Locate the cell with the specified text and output its [x, y] center coordinate. 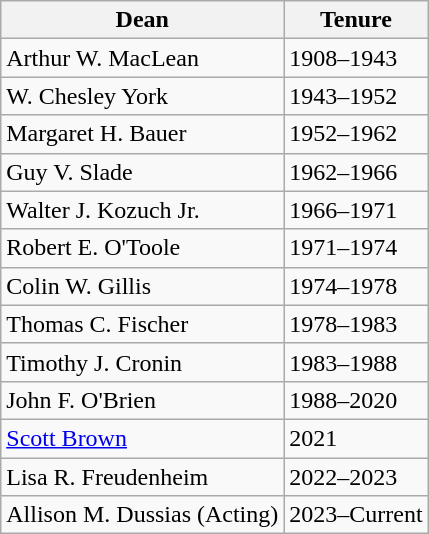
Guy V. Slade [142, 172]
1962–1966 [356, 172]
Lisa R. Freudenheim [142, 477]
1966–1971 [356, 210]
1943–1952 [356, 96]
2021 [356, 438]
1988–2020 [356, 400]
2022–2023 [356, 477]
Margaret H. Bauer [142, 134]
1983–1988 [356, 362]
Arthur W. MacLean [142, 58]
Walter J. Kozuch Jr. [142, 210]
2023–Current [356, 515]
W. Chesley York [142, 96]
Timothy J. Cronin [142, 362]
1974–1978 [356, 286]
1952–1962 [356, 134]
Allison M. Dussias (Acting) [142, 515]
Thomas C. Fischer [142, 324]
1971–1974 [356, 248]
Tenure [356, 20]
1908–1943 [356, 58]
Colin W. Gillis [142, 286]
Scott Brown [142, 438]
Dean [142, 20]
Robert E. O'Toole [142, 248]
John F. O'Brien [142, 400]
1978–1983 [356, 324]
